Detect which cell encompasses the target text, then output its (X, Y) center coordinate. 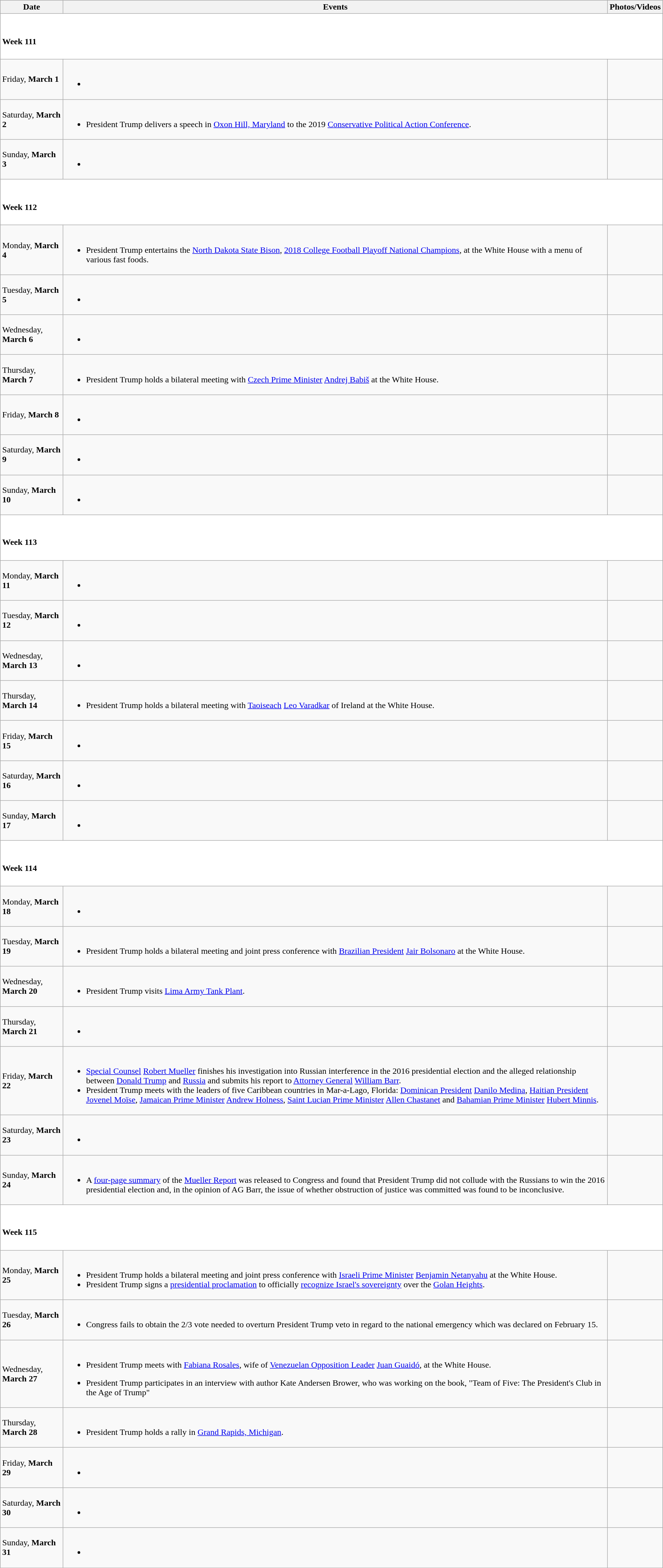
Thursday, March 21 (32, 1026)
Week 113 (331, 537)
Tuesday, March 12 (32, 620)
Thursday, March 14 (32, 700)
Saturday, March 2 (32, 120)
Friday, March 1 (32, 79)
Friday, March 8 (32, 415)
Sunday, March 17 (32, 821)
President Trump delivers a speech in Oxon Hill, Maryland to the 2019 Conservative Political Action Conference. (335, 120)
Sunday, March 3 (32, 159)
Tuesday, March 5 (32, 295)
Wednesday, March 13 (32, 661)
Wednesday, March 27 (32, 1374)
Tuesday, March 19 (32, 946)
Saturday, March 30 (32, 1507)
Date (32, 7)
Monday, March 4 (32, 250)
Wednesday, March 6 (32, 335)
Thursday, March 7 (32, 375)
Photos/Videos (635, 7)
Wednesday, March 20 (32, 986)
President Trump holds a rally in Grand Rapids, Michigan. (335, 1427)
Saturday, March 16 (32, 780)
Monday, March 25 (32, 1275)
Week 115 (331, 1228)
Saturday, March 9 (32, 455)
President Trump holds a bilateral meeting and joint press conference with Brazilian President Jair Bolsonaro at the White House. (335, 946)
Sunday, March 31 (32, 1548)
President Trump holds a bilateral meeting with Taoiseach Leo Varadkar of Ireland at the White House. (335, 700)
Sunday, March 10 (32, 495)
President Trump holds a bilateral meeting with Czech Prime Minister Andrej Babiš at the White House. (335, 375)
Monday, March 18 (32, 906)
Tuesday, March 26 (32, 1320)
Sunday, March 24 (32, 1180)
Week 112 (331, 203)
Friday, March 29 (32, 1468)
Congress fails to obtain the 2/3 vote needed to overturn President Trump veto in regard to the national emergency which was declared on February 15. (335, 1320)
Friday, March 22 (32, 1081)
Events (335, 7)
Monday, March 11 (32, 581)
Thursday, March 28 (32, 1427)
Saturday, March 23 (32, 1135)
Friday, March 15 (32, 741)
President Trump visits Lima Army Tank Plant. (335, 986)
Week 111 (331, 37)
Week 114 (331, 863)
